Return the (x, y) coordinate for the center point of the cell that contains the specified text.  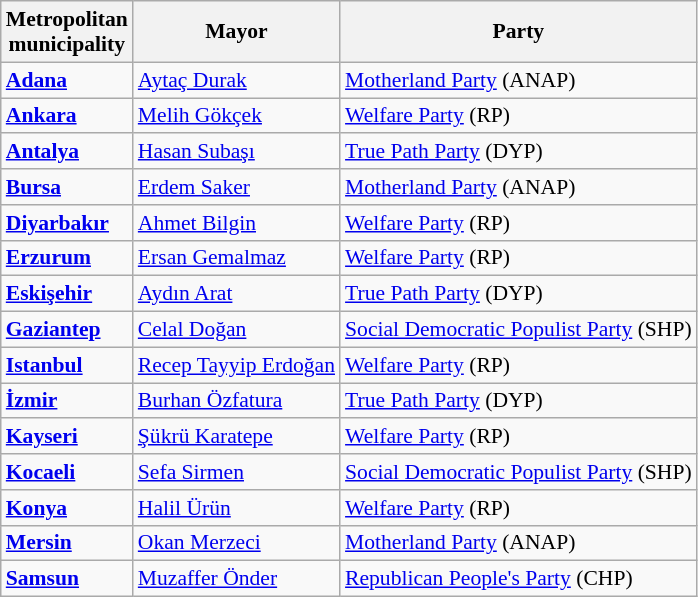
Recep Tayyip Erdoğan (236, 365)
İzmir (67, 401)
Mayor (236, 32)
Diyarbakır (67, 223)
Muzaffer Önder (236, 579)
Halil Ürün (236, 508)
Bursa (67, 187)
Metropolitanmunicipality (67, 32)
Gaziantep (67, 330)
Kayseri (67, 437)
Erzurum (67, 258)
Mersin (67, 543)
Aytaç Durak (236, 80)
Ankara (67, 116)
Aydın Arat (236, 294)
Celal Doğan (236, 330)
Republican People's Party (CHP) (518, 579)
Ahmet Bilgin (236, 223)
Adana (67, 80)
Party (518, 32)
Konya (67, 508)
Sefa Sirmen (236, 472)
Kocaeli (67, 472)
Melih Gökçek (236, 116)
Hasan Subaşı (236, 152)
Okan Merzeci (236, 543)
Erdem Saker (236, 187)
Burhan Özfatura (236, 401)
Istanbul (67, 365)
Eskişehir (67, 294)
Samsun (67, 579)
Ersan Gemalmaz (236, 258)
Antalya (67, 152)
Şükrü Karatepe (236, 437)
